Determine the [X, Y] coordinate at the center of the cell enclosing the given text.  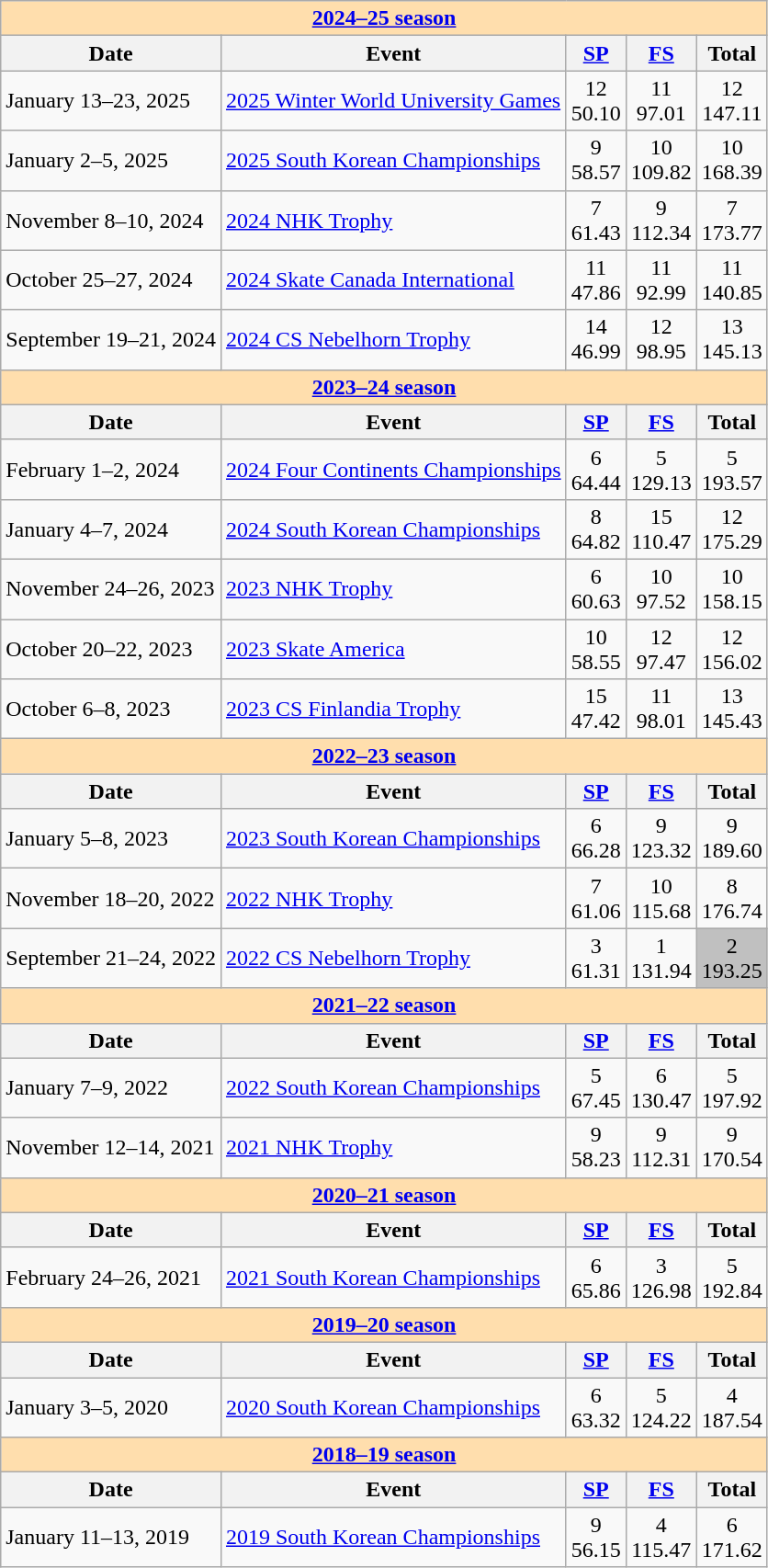
November 8–10, 2024 [111, 221]
February 24–26, 2021 [111, 1278]
5 129.13 [661, 469]
November 12–14, 2021 [111, 1147]
11 97.01 [661, 101]
8 64.82 [595, 529]
3 61.31 [595, 958]
2023 Skate America [393, 649]
7 173.77 [731, 221]
12 156.02 [731, 649]
2025 Winter World University Games [393, 101]
10 158.15 [731, 588]
13 145.13 [731, 340]
2021 NHK Trophy [393, 1147]
January 13–23, 2025 [111, 101]
October 6–8, 2023 [111, 710]
6 60.63 [595, 588]
8 176.74 [731, 899]
3 126.98 [661, 1278]
2022 South Korean Championships [393, 1088]
2018–19 season [384, 1455]
2021 South Korean Championships [393, 1278]
15 47.42 [595, 710]
October 20–22, 2023 [111, 649]
November 24–26, 2023 [111, 588]
11 47.86 [595, 279]
11 98.01 [661, 710]
9 112.31 [661, 1147]
5 193.57 [731, 469]
11 92.99 [661, 279]
9 56.15 [595, 1537]
12 147.11 [731, 101]
2022 CS Nebelhorn Trophy [393, 958]
September 21–24, 2022 [111, 958]
2023–24 season [384, 387]
11 140.85 [731, 279]
10 58.55 [595, 649]
12 98.95 [661, 340]
10 115.68 [661, 899]
9 123.32 [661, 838]
2020–21 season [384, 1195]
2025 South Korean Championships [393, 160]
6 130.47 [661, 1088]
2020 South Korean Championships [393, 1406]
9 58.57 [595, 160]
October 25–27, 2024 [111, 279]
January 4–7, 2024 [111, 529]
5 67.45 [595, 1088]
14 46.99 [595, 340]
9 58.23 [595, 1147]
5 197.92 [731, 1088]
7 61.06 [595, 899]
2023 South Korean Championships [393, 838]
10 168.39 [731, 160]
2019–20 season [384, 1324]
2 193.25 [731, 958]
September 19–21, 2024 [111, 340]
2023 NHK Trophy [393, 588]
6 64.44 [595, 469]
9 170.54 [731, 1147]
12 97.47 [661, 649]
6 171.62 [731, 1537]
13 145.43 [731, 710]
2022 NHK Trophy [393, 899]
6 63.32 [595, 1406]
2021–22 season [384, 1006]
1 131.94 [661, 958]
15 110.47 [661, 529]
2024–25 season [384, 18]
January 11–13, 2019 [111, 1537]
5 124.22 [661, 1406]
10 109.82 [661, 160]
2024 South Korean Championships [393, 529]
November 18–20, 2022 [111, 899]
2023 CS Finlandia Trophy [393, 710]
9 112.34 [661, 221]
10 97.52 [661, 588]
January 5–8, 2023 [111, 838]
January 3–5, 2020 [111, 1406]
2024 NHK Trophy [393, 221]
4 115.47 [661, 1537]
12 50.10 [595, 101]
January 7–9, 2022 [111, 1088]
9 189.60 [731, 838]
5 192.84 [731, 1278]
2024 CS Nebelhorn Trophy [393, 340]
February 1–2, 2024 [111, 469]
2022–23 season [384, 756]
January 2–5, 2025 [111, 160]
4 187.54 [731, 1406]
2024 Skate Canada International [393, 279]
2024 Four Continents Championships [393, 469]
6 65.86 [595, 1278]
7 61.43 [595, 221]
12 175.29 [731, 529]
6 66.28 [595, 838]
2019 South Korean Championships [393, 1537]
